Determine the [X, Y] coordinate at the center of the cell enclosing the given text.  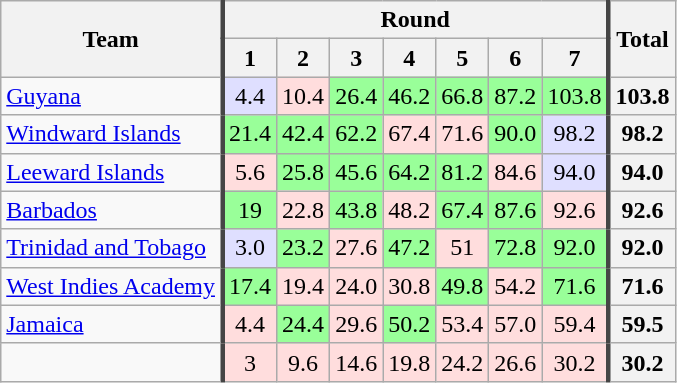
Leeward Islands [112, 172]
87.2 [516, 96]
49.8 [462, 286]
59.4 [576, 324]
17.4 [250, 286]
Total [642, 39]
72.8 [516, 248]
21.4 [250, 134]
6 [516, 58]
9.6 [304, 362]
24.4 [304, 324]
59.5 [642, 324]
66.8 [462, 96]
Jamaica [112, 324]
4 [410, 58]
19.8 [410, 362]
54.2 [516, 286]
22.8 [304, 210]
3.0 [250, 248]
90.0 [516, 134]
Trinidad and Tobago [112, 248]
62.2 [356, 134]
43.8 [356, 210]
27.6 [356, 248]
Guyana [112, 96]
24.2 [462, 362]
42.4 [304, 134]
23.2 [304, 248]
24.0 [356, 286]
50.2 [410, 324]
57.0 [516, 324]
29.6 [356, 324]
5 [462, 58]
87.6 [516, 210]
26.6 [516, 362]
Barbados [112, 210]
25.8 [304, 172]
53.4 [462, 324]
7 [576, 58]
84.6 [516, 172]
Team [112, 39]
19.4 [304, 286]
46.2 [410, 96]
51 [462, 248]
26.4 [356, 96]
64.2 [410, 172]
West Indies Academy [112, 286]
5.6 [250, 172]
48.2 [410, 210]
30.8 [410, 286]
14.6 [356, 362]
81.2 [462, 172]
45.6 [356, 172]
Round [415, 20]
Windward Islands [112, 134]
19 [250, 210]
10.4 [304, 96]
2 [304, 58]
47.2 [410, 248]
1 [250, 58]
